Return the [X, Y] coordinate for the center point of the cell that contains the specified text.  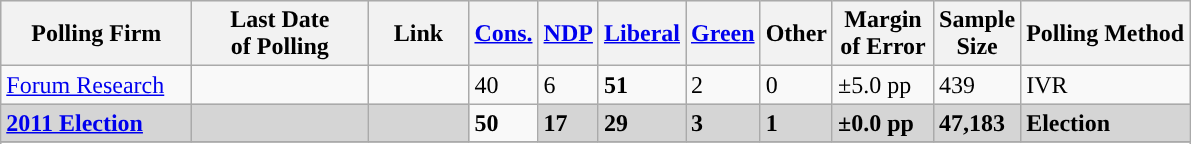
±0.0 pp [882, 123]
IVR [1106, 85]
47,183 [978, 123]
51 [642, 85]
439 [978, 85]
Other [796, 34]
3 [724, 123]
±5.0 pp [882, 85]
Last Dateof Polling [280, 34]
Link [418, 34]
Marginof Error [882, 34]
2011 Election [96, 123]
Green [724, 34]
Election [1106, 123]
50 [504, 123]
Polling Method [1106, 34]
Forum Research [96, 85]
2 [724, 85]
Polling Firm [96, 34]
6 [568, 85]
17 [568, 123]
1 [796, 123]
Liberal [642, 34]
29 [642, 123]
0 [796, 85]
40 [504, 85]
SampleSize [978, 34]
Cons. [504, 34]
NDP [568, 34]
